Determine the [x, y] coordinate at the center of the cell enclosing the given text.  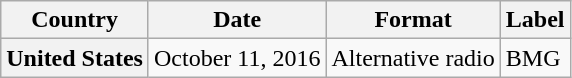
Alternative radio [413, 58]
Country [75, 20]
Label [535, 20]
Date [236, 20]
BMG [535, 58]
October 11, 2016 [236, 58]
Format [413, 20]
United States [75, 58]
